Locate the cell with the specified text and output its [X, Y] center coordinate. 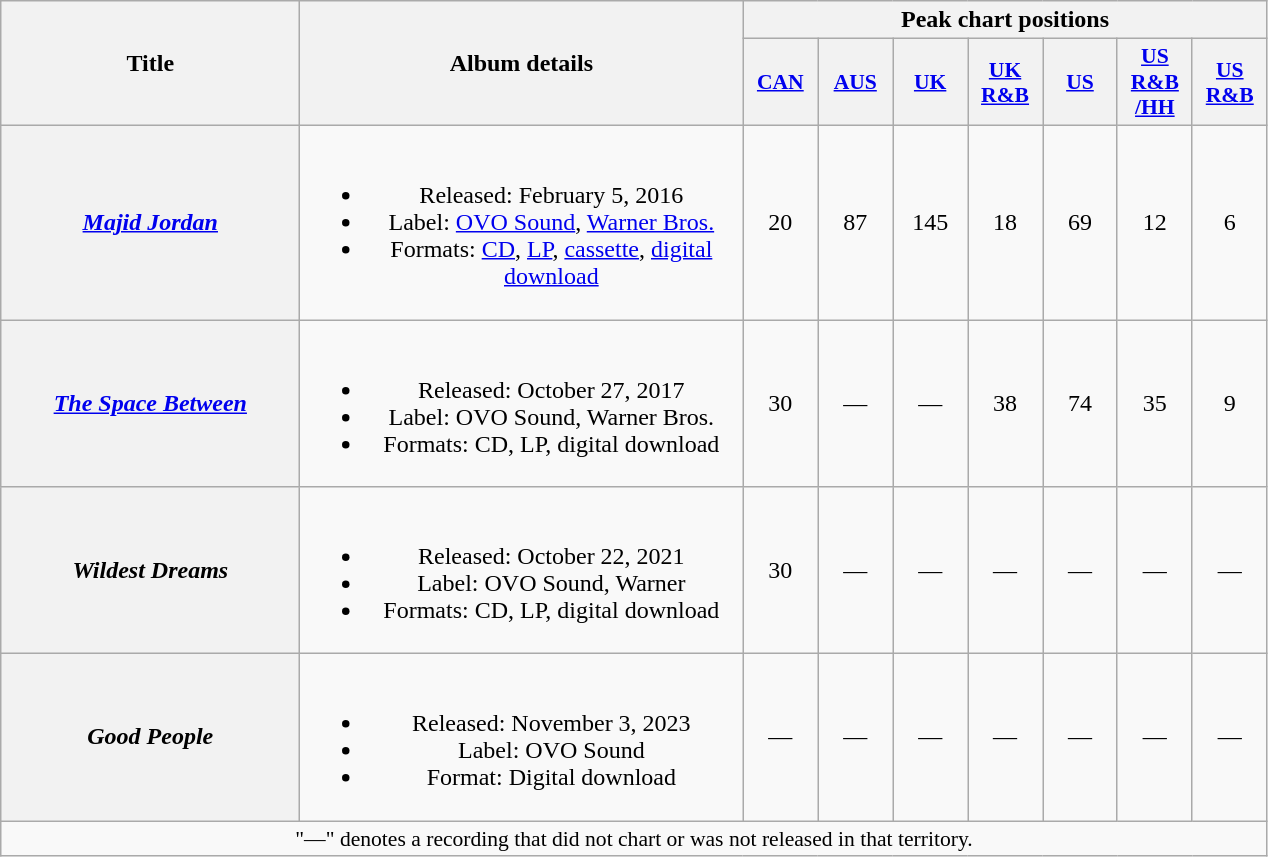
18 [1006, 222]
USR&B [1230, 82]
Title [150, 64]
US [1080, 82]
Peak chart positions [1005, 20]
Released: February 5, 2016Label: OVO Sound, Warner Bros.Formats: CD, LP, cassette, digital download [522, 222]
AUS [856, 82]
35 [1154, 404]
Released: October 22, 2021Label: OVO Sound, WarnerFormats: CD, LP, digital download [522, 570]
UKR&B [1006, 82]
Wildest Dreams [150, 570]
The Space Between [150, 404]
20 [780, 222]
12 [1154, 222]
UK [930, 82]
87 [856, 222]
Released: October 27, 2017Label: OVO Sound, Warner Bros.Formats: CD, LP, digital download [522, 404]
69 [1080, 222]
Good People [150, 738]
CAN [780, 82]
"—" denotes a recording that did not chart or was not released in that territory. [634, 839]
Album details [522, 64]
6 [1230, 222]
USR&B/HH [1154, 82]
145 [930, 222]
38 [1006, 404]
74 [1080, 404]
Released: November 3, 2023Label: OVO SoundFormat: Digital download [522, 738]
9 [1230, 404]
Majid Jordan [150, 222]
